Find where the given text appears and provide that cell's center as [X, Y] coordinate. 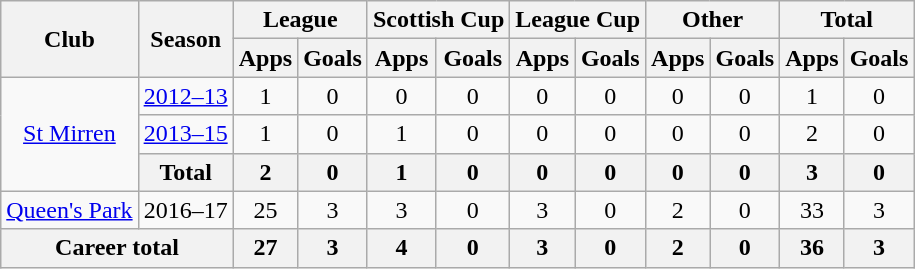
St Mirren [70, 134]
2012–13 [186, 96]
Season [186, 39]
25 [265, 210]
2013–15 [186, 134]
Career total [117, 248]
League [300, 20]
Other [713, 20]
4 [401, 248]
League Cup [578, 20]
33 [812, 210]
27 [265, 248]
Scottish Cup [438, 20]
Club [70, 39]
2016–17 [186, 210]
36 [812, 248]
Queen's Park [70, 210]
